Output the [X, Y] coordinate of the center of the cell containing the given text.  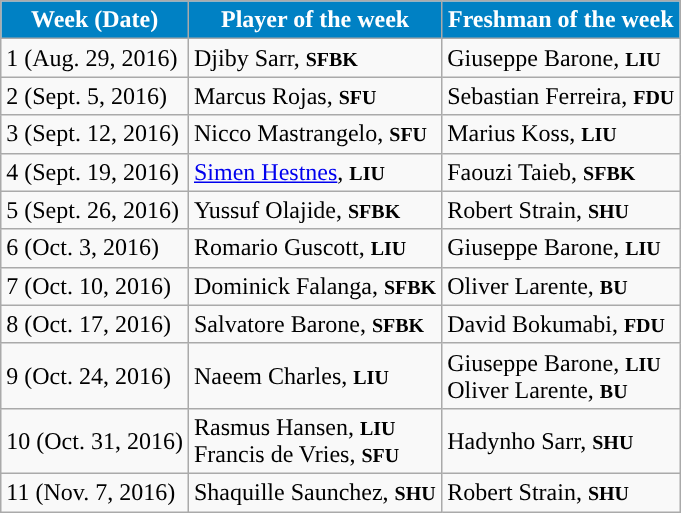
Player of the week [314, 20]
11 (Nov. 7, 2016) [95, 492]
Hadynho Sarr, SHU [561, 440]
Romario Guscott, LIU [314, 248]
Sebastian Ferreira, FDU [561, 96]
Oliver Larente, BU [561, 286]
Week (Date) [95, 20]
3 (Sept. 12, 2016) [95, 134]
Salvatore Barone, SFBK [314, 324]
Marcus Rojas, SFU [314, 96]
9 (Oct. 24, 2016) [95, 376]
Rasmus Hansen, LIUFrancis de Vries, SFU [314, 440]
6 (Oct. 3, 2016) [95, 248]
5 (Sept. 26, 2016) [95, 210]
David Bokumabi, FDU [561, 324]
8 (Oct. 17, 2016) [95, 324]
Giuseppe Barone, LIUOliver Larente, BU [561, 376]
Freshman of the week [561, 20]
2 (Sept. 5, 2016) [95, 96]
Nicco Mastrangelo, SFU [314, 134]
1 (Aug. 29, 2016) [95, 58]
Yussuf Olajide, SFBK [314, 210]
4 (Sept. 19, 2016) [95, 172]
10 (Oct. 31, 2016) [95, 440]
Faouzi Taieb, SFBK [561, 172]
Simen Hestnes, LIU [314, 172]
7 (Oct. 10, 2016) [95, 286]
Djiby Sarr, SFBK [314, 58]
Naeem Charles, LIU [314, 376]
Marius Koss, LIU [561, 134]
Dominick Falanga, SFBK [314, 286]
Shaquille Saunchez, SHU [314, 492]
